Detect which cell encompasses the target text, then output its [X, Y] center coordinate. 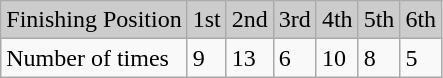
5 [421, 58]
1st [206, 20]
Finishing Position [94, 20]
9 [206, 58]
4th [337, 20]
6th [421, 20]
13 [250, 58]
Number of times [94, 58]
10 [337, 58]
8 [379, 58]
2nd [250, 20]
3rd [294, 20]
6 [294, 58]
5th [379, 20]
